Determine the [x, y] coordinate at the center of the cell enclosing the given text.  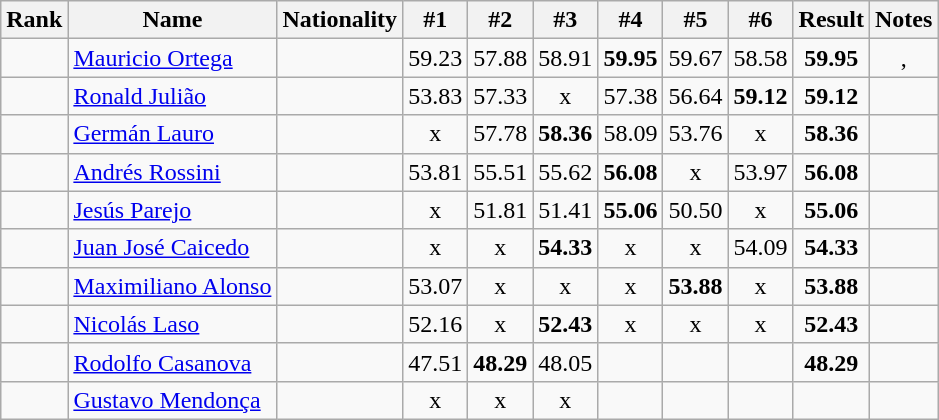
56.64 [696, 96]
Notes [903, 20]
Name [172, 20]
Jesús Parejo [172, 210]
Nationality [340, 20]
55.51 [500, 172]
, [903, 58]
55.62 [566, 172]
Rodolfo Casanova [172, 362]
52.16 [436, 324]
Andrés Rossini [172, 172]
Germán Lauro [172, 134]
Juan José Caicedo [172, 248]
#3 [566, 20]
51.81 [500, 210]
Nicolás Laso [172, 324]
48.05 [566, 362]
Mauricio Ortega [172, 58]
50.50 [696, 210]
#6 [760, 20]
#1 [436, 20]
Result [831, 20]
57.38 [630, 96]
57.33 [500, 96]
53.07 [436, 286]
58.91 [566, 58]
54.09 [760, 248]
58.58 [760, 58]
Maximiliano Alonso [172, 286]
#5 [696, 20]
58.09 [630, 134]
53.97 [760, 172]
51.41 [566, 210]
Gustavo Mendonça [172, 400]
53.81 [436, 172]
47.51 [436, 362]
53.83 [436, 96]
57.78 [500, 134]
53.76 [696, 134]
59.23 [436, 58]
Rank [34, 20]
Ronald Julião [172, 96]
#4 [630, 20]
59.67 [696, 58]
57.88 [500, 58]
#2 [500, 20]
